Scan for the cell matching the given text and deliver its (X, Y) coordinate at center. 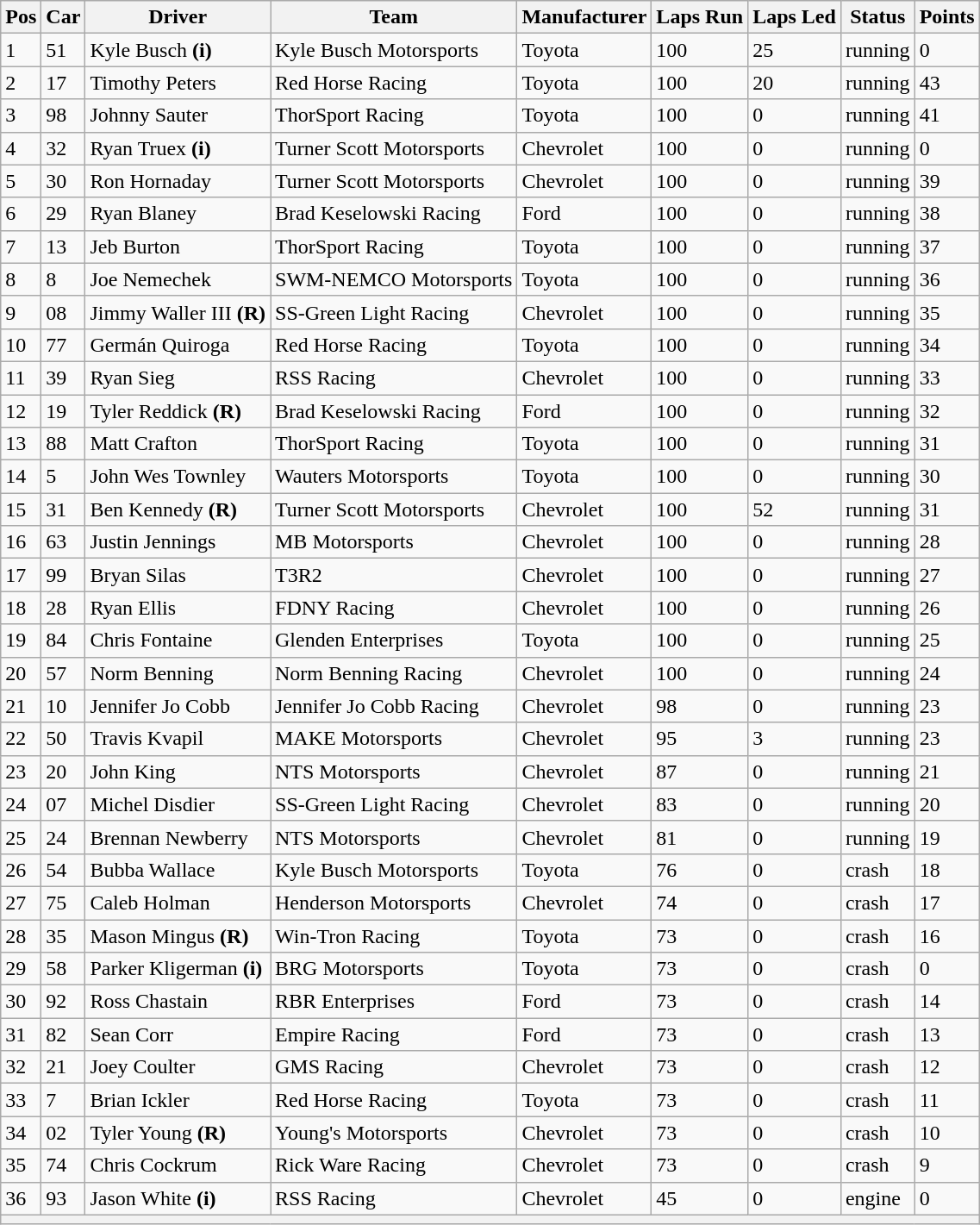
22 (21, 739)
Mason Mingus (R) (178, 935)
Travis Kvapil (178, 739)
58 (64, 969)
76 (700, 870)
Brennan Newberry (178, 837)
83 (700, 804)
Ross Chastain (178, 1002)
6 (21, 214)
43 (946, 83)
John Wes Townley (178, 477)
75 (64, 903)
81 (700, 837)
Status (877, 17)
88 (64, 444)
Chris Fontaine (178, 641)
FDNY Racing (394, 608)
MAKE Motorsports (394, 739)
84 (64, 641)
Chris Cockrum (178, 1166)
Laps Run (700, 17)
92 (64, 1002)
T3R2 (394, 575)
Sean Corr (178, 1034)
Jennifer Jo Cobb (178, 706)
Jason White (i) (178, 1198)
GMS Racing (394, 1067)
1 (21, 50)
Johnny Sauter (178, 116)
Glenden Enterprises (394, 641)
Driver (178, 17)
Parker Kligerman (i) (178, 969)
Pos (21, 17)
38 (946, 214)
Tyler Reddick (R) (178, 411)
93 (64, 1198)
51 (64, 50)
52 (795, 509)
Points (946, 17)
Norm Benning Racing (394, 673)
Ryan Truex (i) (178, 148)
Ben Kennedy (R) (178, 509)
Team (394, 17)
57 (64, 673)
Henderson Motorsports (394, 903)
15 (21, 509)
Ryan Ellis (178, 608)
87 (700, 772)
95 (700, 739)
Wauters Motorsports (394, 477)
MB Motorsports (394, 542)
Ron Hornaday (178, 181)
02 (64, 1133)
Ryan Blaney (178, 214)
08 (64, 312)
Jeb Burton (178, 247)
engine (877, 1198)
Bubba Wallace (178, 870)
John King (178, 772)
Joey Coulter (178, 1067)
50 (64, 739)
Bryan Silas (178, 575)
Empire Racing (394, 1034)
Jennifer Jo Cobb Racing (394, 706)
Caleb Holman (178, 903)
Germán Quiroga (178, 345)
Car (64, 17)
Tyler Young (R) (178, 1133)
37 (946, 247)
45 (700, 1198)
41 (946, 116)
Ryan Sieg (178, 378)
SWM-NEMCO Motorsports (394, 279)
Justin Jennings (178, 542)
Manufacturer (584, 17)
Rick Ware Racing (394, 1166)
07 (64, 804)
Jimmy Waller III (R) (178, 312)
BRG Motorsports (394, 969)
4 (21, 148)
63 (64, 542)
Win-Tron Racing (394, 935)
RBR Enterprises (394, 1002)
Joe Nemechek (178, 279)
99 (64, 575)
Brian Ickler (178, 1100)
Young's Motorsports (394, 1133)
Norm Benning (178, 673)
Matt Crafton (178, 444)
Kyle Busch (i) (178, 50)
54 (64, 870)
Timothy Peters (178, 83)
77 (64, 345)
2 (21, 83)
82 (64, 1034)
Michel Disdier (178, 804)
Laps Led (795, 17)
